Provide the (X, Y) coordinate of the cell's center where the given text is located.  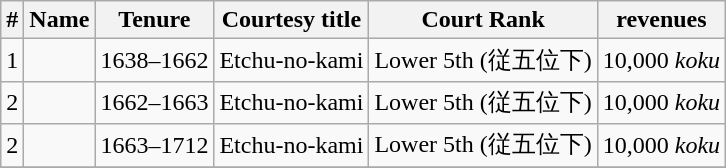
revenues (661, 20)
1 (12, 60)
Courtesy title (292, 20)
Court Rank (483, 20)
Name (60, 20)
1663–1712 (154, 146)
# (12, 20)
Tenure (154, 20)
1662–1663 (154, 102)
1638–1662 (154, 60)
